Identify which cell holds the provided text, then report its [X, Y] central coordinate. 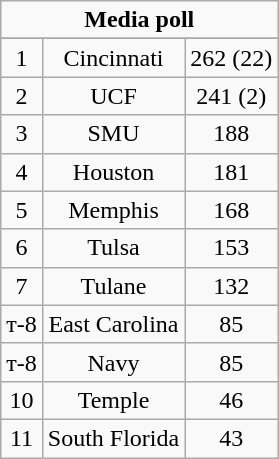
168 [232, 210]
5 [22, 210]
Tulane [113, 286]
Memphis [113, 210]
Tulsa [113, 248]
SMU [113, 134]
Navy [113, 362]
Media poll [140, 20]
10 [22, 400]
Temple [113, 400]
South Florida [113, 438]
11 [22, 438]
241 (2) [232, 96]
262 (22) [232, 58]
7 [22, 286]
43 [232, 438]
2 [22, 96]
181 [232, 172]
1 [22, 58]
46 [232, 400]
UCF [113, 96]
Houston [113, 172]
188 [232, 134]
6 [22, 248]
4 [22, 172]
153 [232, 248]
3 [22, 134]
Cincinnati [113, 58]
East Carolina [113, 324]
132 [232, 286]
